Provide the (X, Y) coordinate of the cell's center where the given text is located.  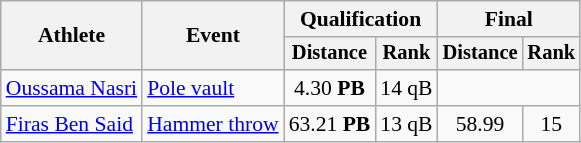
Hammer throw (212, 124)
Athlete (72, 36)
Pole vault (212, 88)
58.99 (480, 124)
Oussama Nasri (72, 88)
13 qB (406, 124)
Event (212, 36)
14 qB (406, 88)
Firas Ben Said (72, 124)
63.21 PB (330, 124)
15 (551, 124)
Qualification (361, 19)
4.30 PB (330, 88)
Final (509, 19)
